Return the [X, Y] coordinate for the center point of the cell that contains the specified text.  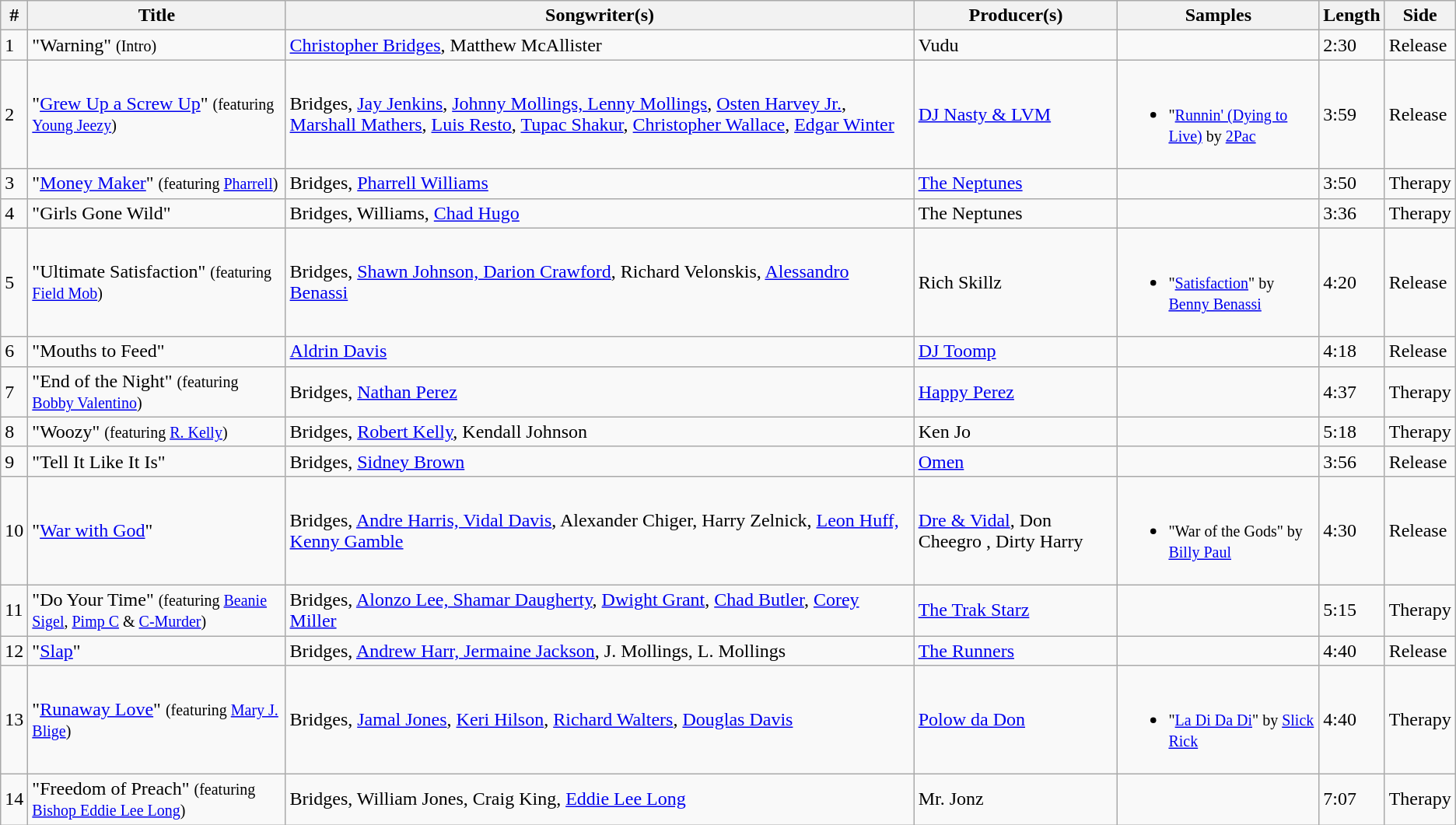
3:56 [1352, 461]
9 [14, 461]
# [14, 16]
Title [157, 16]
5:15 [1352, 610]
"Runnin' (Dying to Live) by 2Pac [1218, 114]
2 [14, 114]
Bridges, Nathan Perez [600, 392]
Side [1420, 16]
Songwriter(s) [600, 16]
"Ultimate Satisfaction" (featuring Field Mob) [157, 282]
"End of the Night" (featuring Bobby Valentino) [157, 392]
Producer(s) [1016, 16]
"Do Your Time" (featuring Beanie Sigel, Pimp C & C-Murder) [157, 610]
Bridges, Pharrell Williams [600, 184]
4:37 [1352, 392]
"War of the Gods" by Billy Paul [1218, 530]
Vudu [1016, 45]
Bridges, William Jones, Craig King, Eddie Lee Long [600, 799]
Bridges, Alonzo Lee, Shamar Daugherty, Dwight Grant, Chad Butler, Corey Miller [600, 610]
Aldrin Davis [600, 351]
Samples [1218, 16]
The Trak Starz [1016, 610]
1 [14, 45]
"War with God" [157, 530]
3:59 [1352, 114]
"Slap" [157, 651]
4:20 [1352, 282]
Bridges, Sidney Brown [600, 461]
"Satisfaction" by Benny Benassi [1218, 282]
"Girls Gone Wild" [157, 213]
Mr. Jonz [1016, 799]
12 [14, 651]
DJ Nasty & LVM [1016, 114]
"Mouths to Feed" [157, 351]
"Woozy" (featuring R. Kelly) [157, 432]
DJ Toomp [1016, 351]
Bridges, Williams, Chad Hugo [600, 213]
4 [14, 213]
7:07 [1352, 799]
Ken Jo [1016, 432]
Polow da Don [1016, 720]
Dre & Vidal, Don Cheegro , Dirty Harry [1016, 530]
3:50 [1352, 184]
Bridges, Shawn Johnson, Darion Crawford, Richard Velonskis, Alessandro Benassi [600, 282]
Christopher Bridges, Matthew McAllister [600, 45]
Bridges, Andrew Harr, Jermaine Jackson, J. Mollings, L. Mollings [600, 651]
"Grew Up a Screw Up" (featuring Young Jeezy) [157, 114]
5 [14, 282]
6 [14, 351]
Bridges, Robert Kelly, Kendall Johnson [600, 432]
"Money Maker" (featuring Pharrell) [157, 184]
"Tell It Like It Is" [157, 461]
7 [14, 392]
"Warning" (Intro) [157, 45]
Bridges, Andre Harris, Vidal Davis, Alexander Chiger, Harry Zelnick, Leon Huff, Kenny Gamble [600, 530]
Happy Perez [1016, 392]
Rich Skillz [1016, 282]
5:18 [1352, 432]
11 [14, 610]
"Freedom of Preach" (featuring Bishop Eddie Lee Long) [157, 799]
Bridges, Jamal Jones, Keri Hilson, Richard Walters, Douglas Davis [600, 720]
14 [14, 799]
The Runners [1016, 651]
4:30 [1352, 530]
Length [1352, 16]
2:30 [1352, 45]
8 [14, 432]
Omen [1016, 461]
4:18 [1352, 351]
10 [14, 530]
13 [14, 720]
3 [14, 184]
"Runaway Love" (featuring Mary J. Blige) [157, 720]
"La Di Da Di" by Slick Rick [1218, 720]
3:36 [1352, 213]
